Detect which cell encompasses the target text, then output its [x, y] center coordinate. 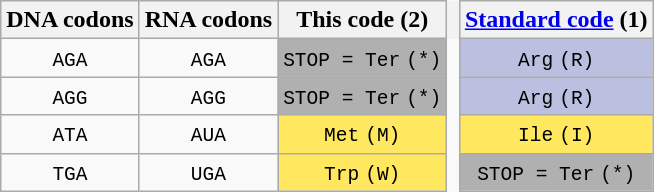
Met (M) [362, 134]
Standard code (1) [556, 20]
AUA [208, 134]
Ile (I) [556, 134]
ATA [70, 134]
Trp (W) [362, 172]
DNA codons [70, 20]
UGA [208, 172]
RNA codons [208, 20]
TGA [70, 172]
This code (2) [362, 20]
